Return [X, Y] of the center of cell containing provided text 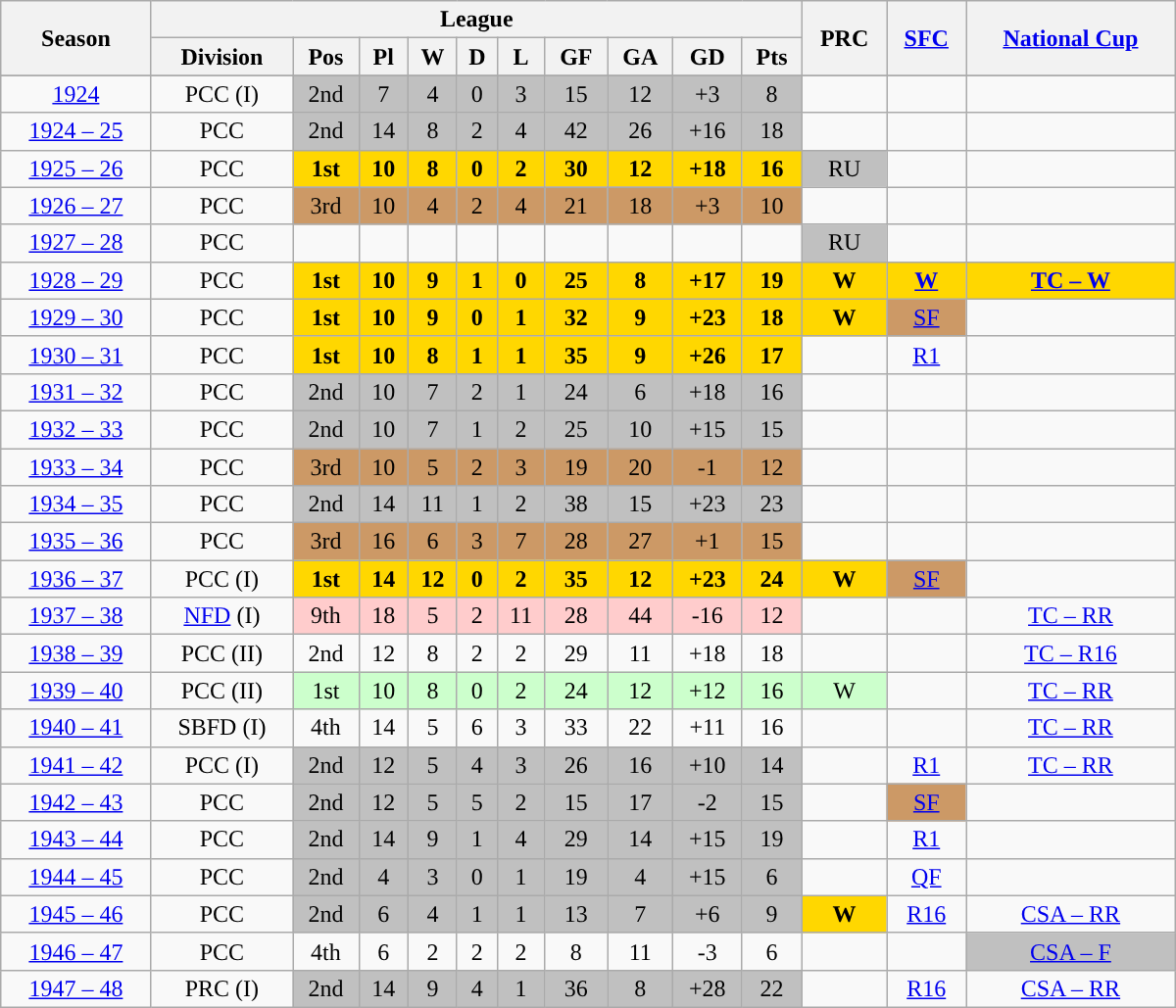
13 [576, 914]
GA [641, 57]
+1 [708, 542]
Pts [772, 57]
9th [325, 616]
+6 [708, 914]
1947 – 48 [76, 988]
1935 – 36 [76, 542]
1941 – 42 [76, 765]
36 [576, 988]
GF [576, 57]
Season [76, 38]
-16 [708, 616]
1927 – 28 [76, 243]
1946 – 47 [76, 951]
-1 [708, 467]
1924 [76, 94]
1944 – 45 [76, 877]
30 [576, 168]
TC – R16 [1071, 653]
+26 [708, 355]
CSA – F [1071, 951]
32 [576, 317]
-3 [708, 951]
+17 [708, 280]
1939 – 40 [76, 691]
1934 – 35 [76, 504]
National Cup [1071, 38]
GD [708, 57]
1933 – 34 [76, 467]
1924 – 25 [76, 131]
1937 – 38 [76, 616]
33 [576, 728]
D [476, 57]
1932 – 33 [76, 429]
+28 [708, 988]
27 [641, 542]
-2 [708, 802]
23 [772, 504]
1945 – 46 [76, 914]
NFD (I) [221, 616]
L [521, 57]
1943 – 44 [76, 840]
1926 – 27 [76, 206]
Pl [383, 57]
38 [576, 504]
1929 – 30 [76, 317]
+12 [708, 691]
1931 – 32 [76, 392]
+16 [708, 131]
1936 – 37 [76, 579]
44 [641, 616]
1925 – 26 [76, 168]
Pos [325, 57]
20 [641, 467]
Division [221, 57]
PRC [844, 38]
1938 – 39 [76, 653]
1930 – 31 [76, 355]
+11 [708, 728]
PRC (I) [221, 988]
League [476, 20]
1942 – 43 [76, 802]
TC – W [1071, 280]
SBFD (I) [221, 728]
1940 – 41 [76, 728]
42 [576, 131]
1928 – 29 [76, 280]
SFC [927, 38]
+10 [708, 765]
QF [927, 877]
21 [576, 206]
